Extract the (X, Y) coordinate from the center of the cell holding the provided text.  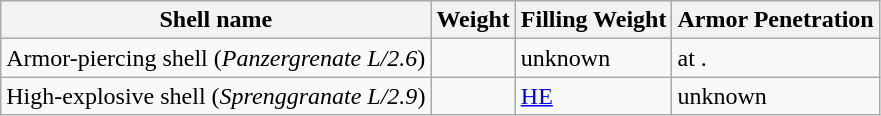
at . (776, 58)
Shell name (216, 20)
Filling Weight (594, 20)
Weight (473, 20)
High-explosive shell (Sprenggranate L/2.9) (216, 96)
HE (594, 96)
Armor Penetration (776, 20)
Armor-piercing shell (Panzergrenate L/2.6) (216, 58)
